Return the [x, y] coordinate for the center point of the cell that contains the specified text.  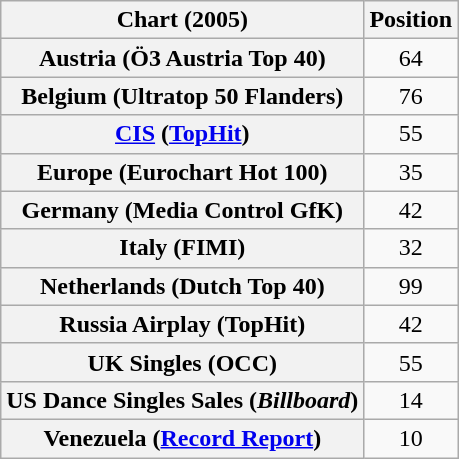
32 [411, 248]
Position [411, 20]
Netherlands (Dutch Top 40) [182, 286]
US Dance Singles Sales (Billboard) [182, 400]
10 [411, 438]
Chart (2005) [182, 20]
Germany (Media Control GfK) [182, 210]
99 [411, 286]
CIS (TopHit) [182, 134]
Italy (FIMI) [182, 248]
Austria (Ö3 Austria Top 40) [182, 58]
Belgium (Ultratop 50 Flanders) [182, 96]
35 [411, 172]
UK Singles (OCC) [182, 362]
Venezuela (Record Report) [182, 438]
64 [411, 58]
76 [411, 96]
Russia Airplay (TopHit) [182, 324]
14 [411, 400]
Europe (Eurochart Hot 100) [182, 172]
